From the cell containing the given text, extract its center point as [X, Y] coordinate. 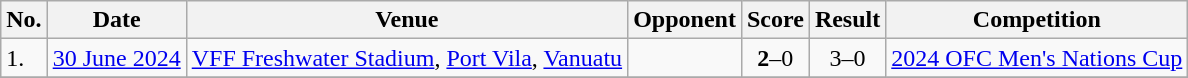
Score [775, 20]
Venue [406, 20]
1. [24, 58]
2–0 [775, 58]
2024 OFC Men's Nations Cup [1037, 58]
No. [24, 20]
VFF Freshwater Stadium, Port Vila, Vanuatu [406, 58]
Date [116, 20]
Competition [1037, 20]
Opponent [685, 20]
30 June 2024 [116, 58]
Result [847, 20]
3–0 [847, 58]
